Identify which cell holds the provided text, then report its [X, Y] central coordinate. 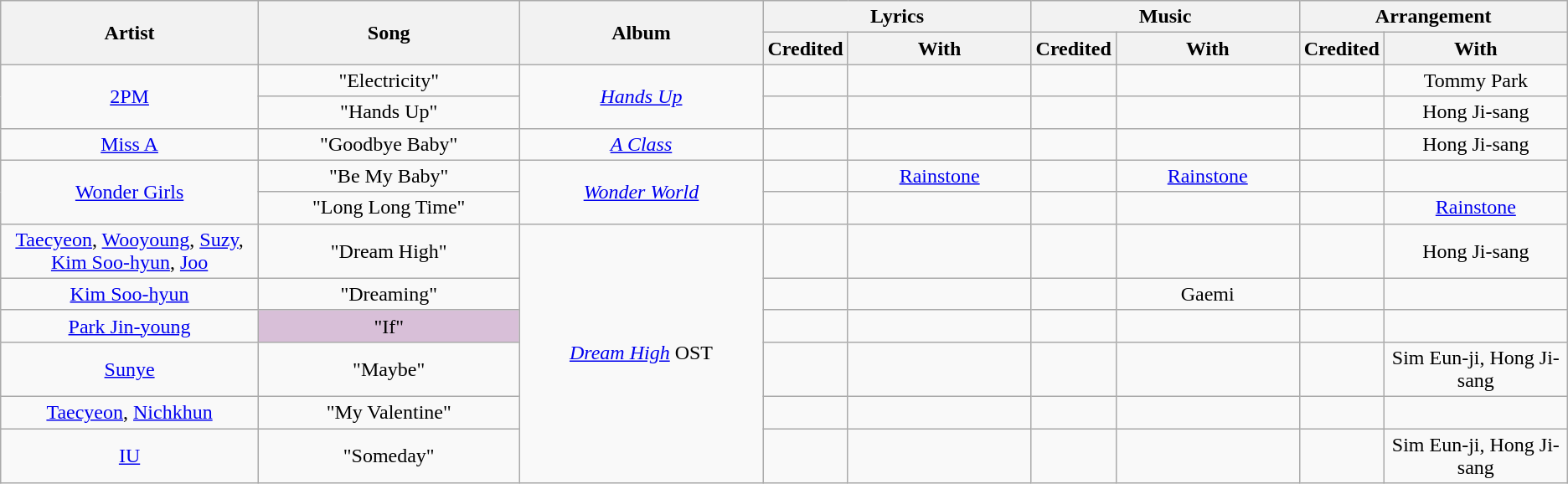
Lyrics [897, 17]
Album [642, 33]
"Goodbye Baby" [389, 144]
A Class [642, 144]
Tommy Park [1476, 80]
"Someday" [389, 456]
Song [389, 33]
"Dreaming" [389, 294]
"My Valentine" [389, 412]
"Hands Up" [389, 112]
Miss A [130, 144]
Taecyeon, Wooyoung, Suzy, Kim Soo-hyun, Joo [130, 251]
Taecyeon, Nichkhun [130, 412]
"If" [389, 326]
"Long Long Time" [389, 208]
"Be My Baby" [389, 176]
"Maybe" [389, 368]
Dream High OST [642, 353]
Sunye [130, 368]
Gaemi [1208, 294]
Park Jin-young [130, 326]
Hands Up [642, 96]
Artist [130, 33]
Music [1165, 17]
Kim Soo-hyun [130, 294]
Arrangement [1433, 17]
2PM [130, 96]
Wonder World [642, 192]
"Electricity" [389, 80]
Wonder Girls [130, 192]
IU [130, 456]
"Dream High" [389, 251]
